Find where the given text appears and provide that cell's center as (X, Y) coordinate. 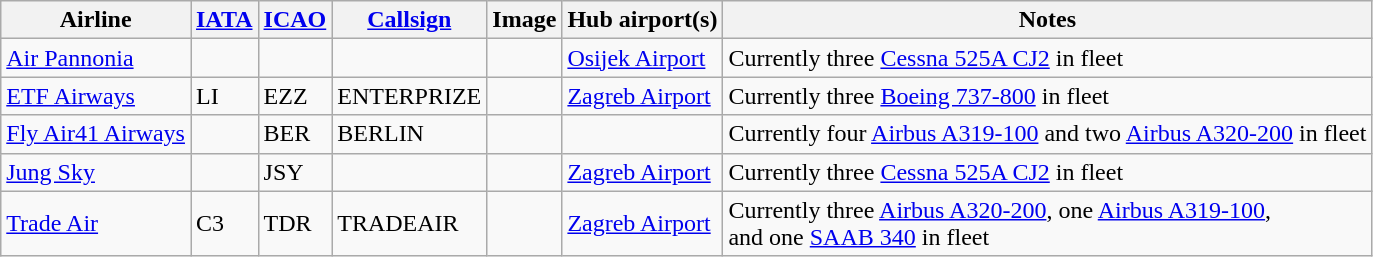
ENTERPRIZE (410, 96)
Currently four Airbus A319-100 and two Airbus A320-200 in fleet (1048, 134)
Osijek Airport (642, 58)
Trade Air (96, 224)
Jung Sky (96, 172)
ETF Airways (96, 96)
Notes (1048, 20)
EZZ (295, 96)
Airline (96, 20)
C3 (224, 224)
ICAO (295, 20)
IATA (224, 20)
Hub airport(s) (642, 20)
TRADEAIR (410, 224)
JSY (295, 172)
BER (295, 134)
Currently three Airbus A320-200, one Airbus A319-100,and one SAAB 340 in fleet (1048, 224)
BERLIN (410, 134)
Image (524, 20)
Currently three Boeing 737-800 in fleet (1048, 96)
Callsign (410, 20)
Fly Air41 Airways (96, 134)
Air Pannonia (96, 58)
TDR (295, 224)
LI (224, 96)
